Capture the cell that displays the provided text and extract its (X, Y) central coordinate. 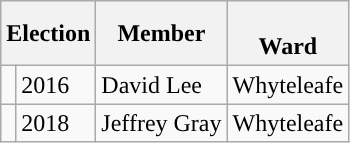
2018 (56, 123)
Jeffrey Gray (162, 123)
Member (162, 34)
2016 (56, 85)
Ward (288, 34)
Election (48, 34)
David Lee (162, 85)
